Determine the (x, y) coordinate at the center of the cell enclosing the given text.  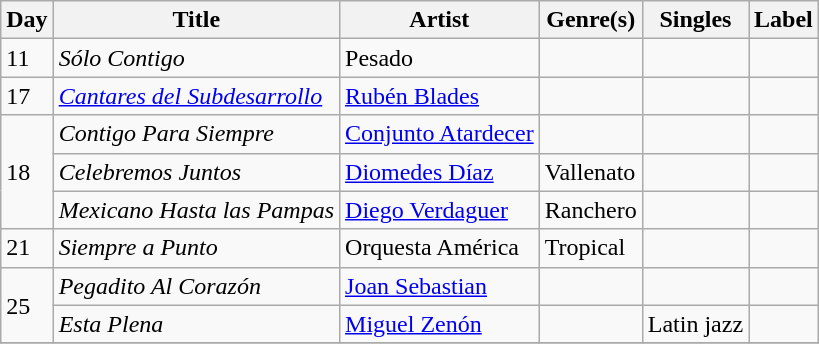
18 (27, 172)
11 (27, 58)
Joan Sebastian (440, 286)
25 (27, 305)
Rubén Blades (440, 96)
Celebremos Juntos (196, 172)
Artist (440, 20)
Mexicano Hasta las Pampas (196, 210)
Cantares del Subdesarrollo (196, 96)
Conjunto Atardecer (440, 134)
Title (196, 20)
17 (27, 96)
Latin jazz (695, 324)
Singles (695, 20)
Label (784, 20)
Pegadito Al Corazón (196, 286)
Diomedes Díaz (440, 172)
Tropical (590, 248)
Orquesta América (440, 248)
Vallenato (590, 172)
Esta Plena (196, 324)
Sólo Contigo (196, 58)
Pesado (440, 58)
Siempre a Punto (196, 248)
Day (27, 20)
21 (27, 248)
Ranchero (590, 210)
Genre(s) (590, 20)
Contigo Para Siempre (196, 134)
Diego Verdaguer (440, 210)
Miguel Zenón (440, 324)
